Output the [X, Y] coordinate of the center of the cell containing the given text.  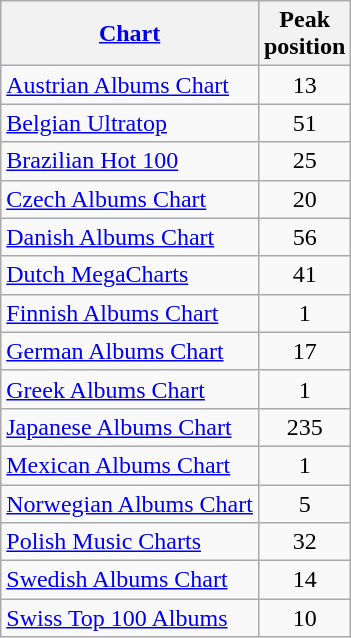
Swiss Top 100 Albums [130, 618]
Chart [130, 34]
Peakposition [304, 34]
Belgian Ultratop [130, 123]
41 [304, 275]
10 [304, 618]
Brazilian Hot 100 [130, 161]
Austrian Albums Chart [130, 85]
German Albums Chart [130, 351]
Finnish Albums Chart [130, 313]
Japanese Albums Chart [130, 427]
Danish Albums Chart [130, 237]
Greek Albums Chart [130, 389]
17 [304, 351]
Norwegian Albums Chart [130, 503]
235 [304, 427]
51 [304, 123]
56 [304, 237]
Mexican Albums Chart [130, 465]
20 [304, 199]
14 [304, 580]
13 [304, 85]
Swedish Albums Chart [130, 580]
Polish Music Charts [130, 542]
Czech Albums Chart [130, 199]
25 [304, 161]
5 [304, 503]
32 [304, 542]
Dutch MegaCharts [130, 275]
